Return [X, Y] of the center of cell containing provided text 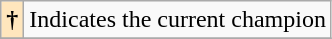
† [12, 20]
Indicates the current champion [178, 20]
